Locate the cell with the specified text and output its (X, Y) center coordinate. 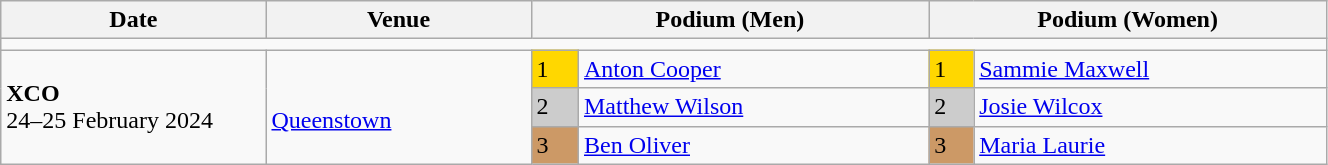
Anton Cooper (753, 69)
XCO 24–25 February 2024 (134, 107)
Date (134, 20)
Josie Wilcox (1150, 107)
Maria Laurie (1150, 145)
Queenstown (398, 107)
Podium (Women) (1128, 20)
Matthew Wilson (753, 107)
Ben Oliver (753, 145)
Sammie Maxwell (1150, 69)
Podium (Men) (730, 20)
Venue (398, 20)
